Return [x, y] of the center of cell containing provided text 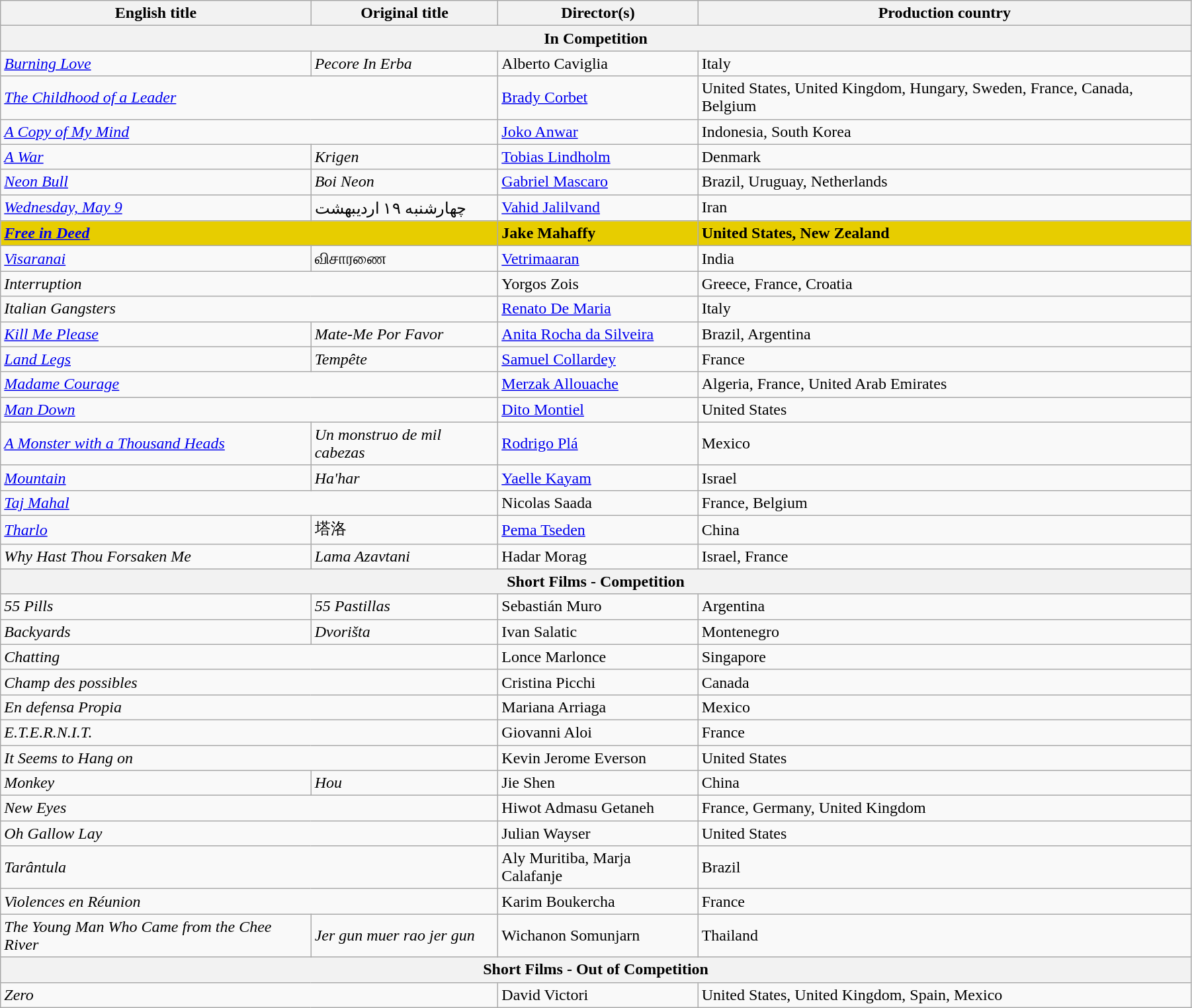
It Seems to Hang on [249, 757]
United States, United Kingdom, Spain, Mexico [945, 995]
Chatting [249, 657]
Nicolas Saada [598, 503]
Land Legs [156, 359]
விசாரணை [405, 259]
Mountain [156, 478]
Aly Muritiba, Marja Calafanje [598, 868]
Tempête [405, 359]
Thailand [945, 935]
Algeria, France, United Arab Emirates [945, 384]
A War [156, 157]
Dvorišta [405, 632]
Hiwot Admasu Getaneh [598, 808]
Jake Mahaffy [598, 233]
Indonesia, South Korea [945, 132]
Mariana Arriaga [598, 707]
Ivan Salatic [598, 632]
Boi Neon [405, 182]
Ha'har [405, 478]
Backyards [156, 632]
A Copy of My Mind [249, 132]
The Childhood of a Leader [249, 98]
France, Germany, United Kingdom [945, 808]
The Young Man Who Came from the Chee River [156, 935]
Israel, France [945, 556]
Violences en Réunion [249, 902]
Vetrimaaran [598, 259]
Yaelle Kayam [598, 478]
Original title [405, 13]
Wednesday, May 9 [156, 208]
Tobias Lindholm [598, 157]
Monkey [156, 783]
Tarântula [249, 868]
Burning Love [156, 63]
55 Pills [156, 607]
Julian Wayser [598, 833]
塔洛 [405, 529]
Brazil, Argentina [945, 334]
Champ des possibles [249, 682]
Kill Me Please [156, 334]
Yorgos Zois [598, 284]
Lonce Marlonce [598, 657]
Zero [249, 995]
Mate-Me Por Favor [405, 334]
Interruption [249, 284]
India [945, 259]
E.T.E.R.N.I.T. [249, 732]
چهارشنبه ۱۹ اردیبهشت [405, 208]
Karim Boukercha [598, 902]
Samuel Collardey [598, 359]
Short Films - Out of Competition [596, 970]
Alberto Caviglia [598, 63]
Greece, France, Croatia [945, 284]
Krigen [405, 157]
A Monster with a Thousand Heads [156, 443]
Jie Shen [598, 783]
Why Hast Thou Forsaken Me [156, 556]
Italian Gangsters [249, 309]
Free in Deed [249, 233]
Argentina [945, 607]
Joko Anwar [598, 132]
Israel [945, 478]
Giovanni Aloi [598, 732]
Hou [405, 783]
Brazil [945, 868]
Wichanon Somunjarn [598, 935]
Tharlo [156, 529]
Lama Azavtani [405, 556]
Jer gun muer rao jer gun [405, 935]
English title [156, 13]
Singapore [945, 657]
Rodrigo Plá [598, 443]
Man Down [249, 409]
Renato De Maria [598, 309]
Hadar Morag [598, 556]
Iran [945, 208]
United States, New Zealand [945, 233]
Canada [945, 682]
Denmark [945, 157]
Brazil, Uruguay, Netherlands [945, 182]
Production country [945, 13]
Taj Mahal [249, 503]
Montenegro [945, 632]
Director(s) [598, 13]
Merzak Allouache [598, 384]
Vahid Jalilvand [598, 208]
Anita Rocha da Silveira [598, 334]
Pema Tseden [598, 529]
Gabriel Mascaro [598, 182]
Cristina Picchi [598, 682]
Un monstruo de mil cabezas [405, 443]
Madame Courage [249, 384]
Visaranai [156, 259]
Short Films - Competition [596, 581]
Kevin Jerome Everson [598, 757]
55 Pastillas [405, 607]
Brady Corbet [598, 98]
Dito Montiel [598, 409]
France, Belgium [945, 503]
Sebastián Muro [598, 607]
En defensa Propia [249, 707]
David Victori [598, 995]
In Competition [596, 38]
Oh Gallow Lay [249, 833]
Pecore In Erba [405, 63]
New Eyes [249, 808]
Neon Bull [156, 182]
United States, United Kingdom, Hungary, Sweden, France, Canada, Belgium [945, 98]
